Locate the cell with the specified text and output its (X, Y) center coordinate. 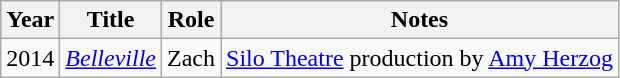
Zach (190, 58)
Belleville (111, 58)
Year (30, 20)
Title (111, 20)
Role (190, 20)
2014 (30, 58)
Notes (420, 20)
Silo Theatre production by Amy Herzog (420, 58)
